Output the [x, y] coordinate of the center of the cell containing the given text.  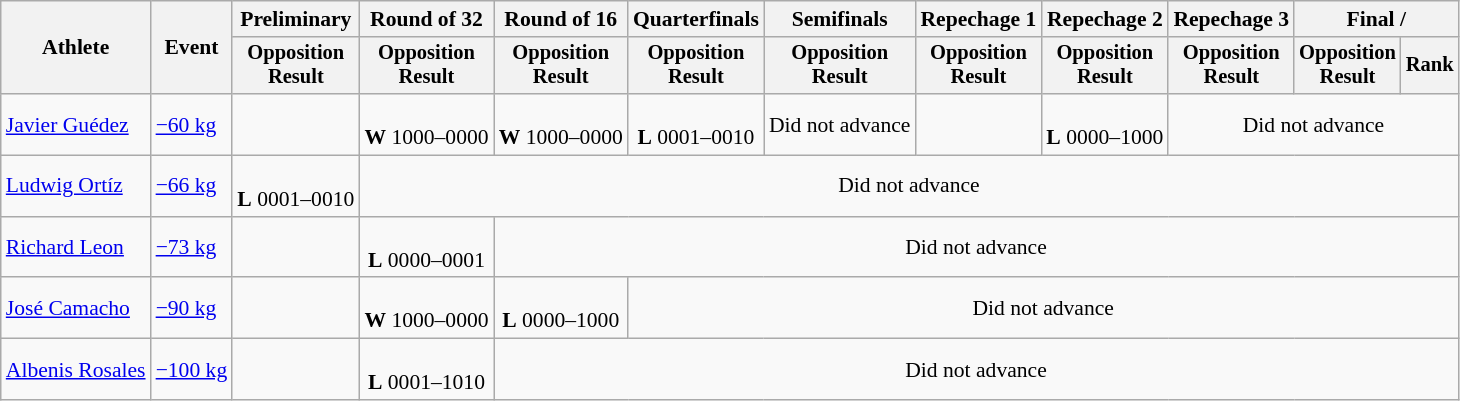
−100 kg [192, 370]
Rank [1430, 66]
−90 kg [192, 308]
Repechage 2 [1104, 19]
Semifinals [840, 19]
Round of 16 [561, 19]
Quarterfinals [696, 19]
L 0000–0001 [426, 248]
−60 kg [192, 124]
Athlete [76, 48]
Preliminary [296, 19]
Repechage 3 [1231, 19]
−66 kg [192, 186]
Event [192, 48]
Round of 32 [426, 19]
−73 kg [192, 248]
Richard Leon [76, 248]
Javier Guédez [76, 124]
Final / [1376, 19]
L 0001–1010 [426, 370]
Ludwig Ortíz [76, 186]
Albenis Rosales [76, 370]
José Camacho [76, 308]
Repechage 1 [978, 19]
